Return [x, y] of the center of cell containing provided text 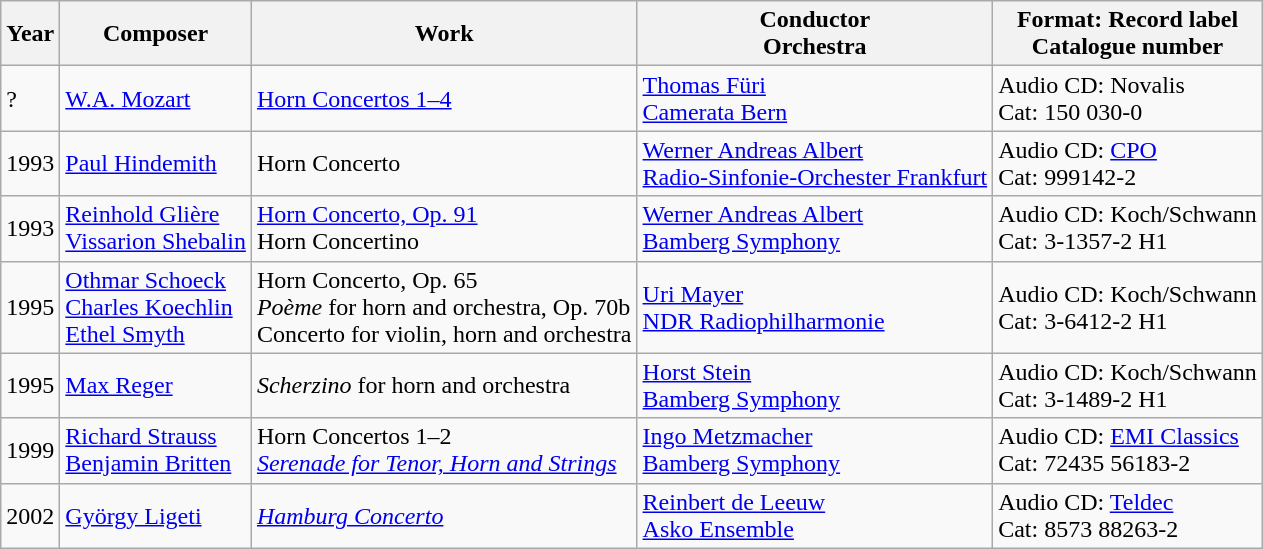
Year [30, 34]
Audio CD: Koch/SchwannCat: 3-6412-2 H1 [1128, 307]
Richard StraussBenjamin Britten [156, 450]
Audio CD: CPOCat: 999142-2 [1128, 164]
Horn Concertos 1–2Serenade for Tenor, Horn and Strings [444, 450]
2002 [30, 516]
? [30, 98]
Hamburg Concerto [444, 516]
Scherzino for horn and orchestra [444, 386]
Uri MayerNDR Radiophilharmonie [815, 307]
Werner Andreas Albert Bamberg Symphony [815, 228]
Composer [156, 34]
Thomas FüriCamerata Bern [815, 98]
Audio CD: Koch/SchwannCat: 3-1489-2 H1 [1128, 386]
Paul Hindemith [156, 164]
1999 [30, 450]
ConductorOrchestra [815, 34]
Reinbert de LeeuwAsko Ensemble [815, 516]
Format: Record labelCatalogue number [1128, 34]
Horn Concerto, Op. 65 Poème for horn and orchestra, Op. 70b Concerto for violin, horn and orchestra [444, 307]
Horn Concertos 1–4 [444, 98]
Audio CD: EMI ClassicsCat: 72435 56183-2 [1128, 450]
Horst SteinBamberg Symphony [815, 386]
Reinhold GlièreVissarion Shebalin [156, 228]
Horn Concerto, Op. 91Horn Concertino [444, 228]
Audio CD: Novalis Cat: 150 030-0 [1128, 98]
Ingo MetzmacherBamberg Symphony [815, 450]
Max Reger [156, 386]
W.A. Mozart [156, 98]
Werner Andreas AlbertRadio-Sinfonie-Orchester Frankfurt [815, 164]
Audio CD: TeldecCat: 8573 88263-2 [1128, 516]
Work [444, 34]
György Ligeti [156, 516]
Audio CD: Koch/SchwannCat: 3-1357-2 H1 [1128, 228]
Othmar SchoeckCharles KoechlinEthel Smyth [156, 307]
Horn Concerto [444, 164]
